Identify which cell holds the provided text, then report its (X, Y) central coordinate. 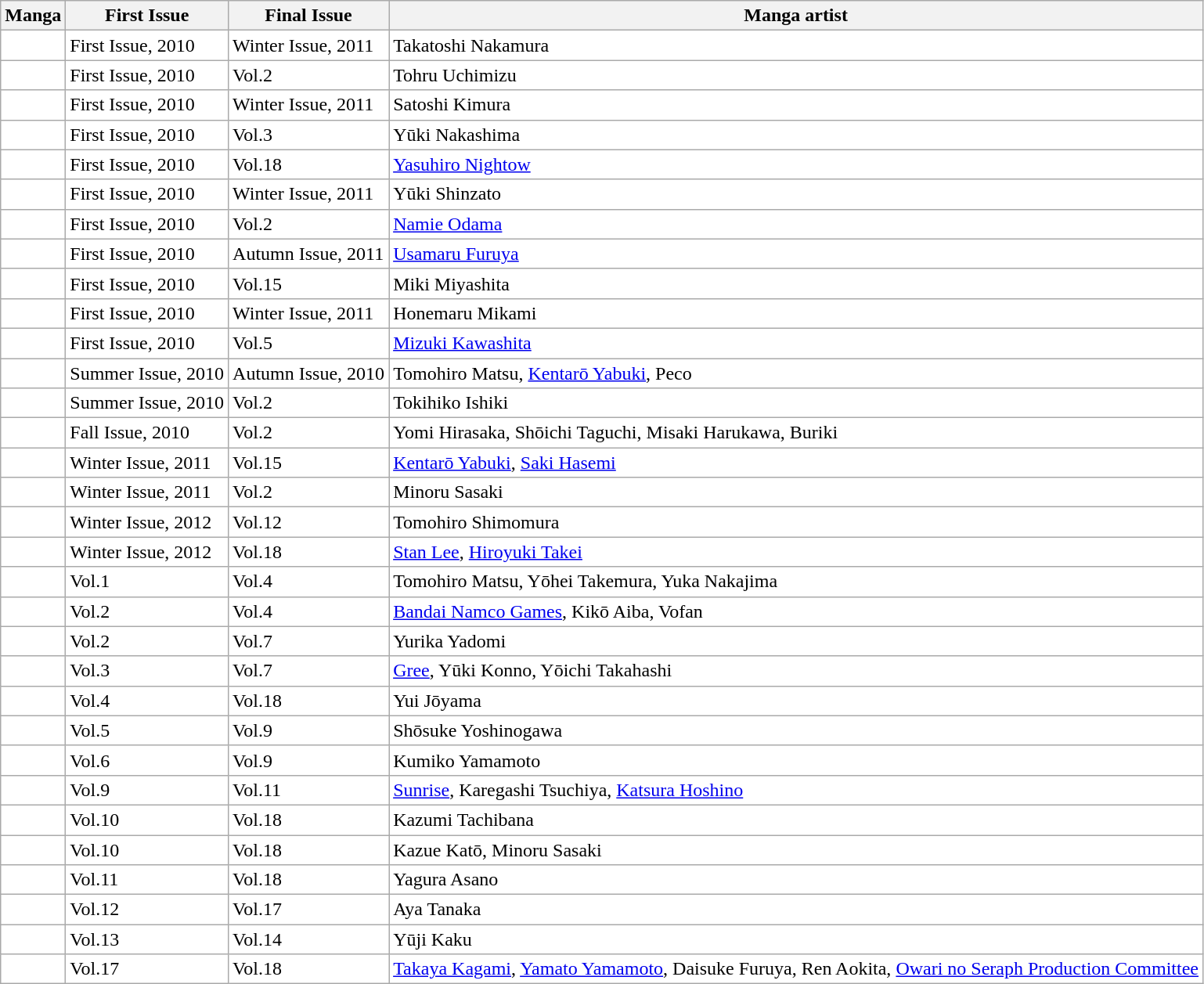
Yui Jōyama (796, 701)
Takatoshi Nakamura (796, 45)
Manga (33, 16)
Yasuhiro Nightow (796, 164)
Tohru Uchimizu (796, 75)
Yūki Nakashima (796, 135)
Vol.1 (147, 582)
Satoshi Kimura (796, 105)
Stan Lee, Hiroyuki Takei (796, 552)
First Issue (147, 16)
Takaya Kagami, Yamato Yamamoto, Daisuke Furuya, Ren Aokita, Owari no Seraph Production Committee (796, 969)
Yurika Yadomi (796, 641)
Yūji Kaku (796, 939)
Namie Odama (796, 224)
Tomohiro Shimomura (796, 522)
Autumn Issue, 2010 (308, 373)
Miki Miyashita (796, 283)
Kazumi Tachibana (796, 820)
Yūki Shinzato (796, 194)
Autumn Issue, 2011 (308, 254)
Sunrise, Karegashi Tsuchiya, Katsura Hoshino (796, 790)
Yomi Hirasaka, Shōichi Taguchi, Misaki Harukawa, Buriki (796, 433)
Bandai Namco Games, Kikō Aiba, Vofan (796, 611)
Kumiko Yamamoto (796, 760)
Aya Tanaka (796, 910)
Usamaru Furuya (796, 254)
Tokihiko Ishiki (796, 403)
Shōsuke Yoshinogawa (796, 730)
Manga artist (796, 16)
Kazue Katō, Minoru Sasaki (796, 849)
Yagura Asano (796, 880)
Gree, Yūki Konno, Yōichi Takahashi (796, 671)
Tomohiro Matsu, Kentarō Yabuki, Peco (796, 373)
Vol.13 (147, 939)
Fall Issue, 2010 (147, 433)
Mizuki Kawashita (796, 343)
Vol.6 (147, 760)
Vol.14 (308, 939)
Kentarō Yabuki, Saki Hasemi (796, 463)
Final Issue (308, 16)
Tomohiro Matsu, Yōhei Takemura, Yuka Nakajima (796, 582)
Honemaru Mikami (796, 313)
Minoru Sasaki (796, 492)
